Scan for the cell matching the given text and deliver its [X, Y] coordinate at center. 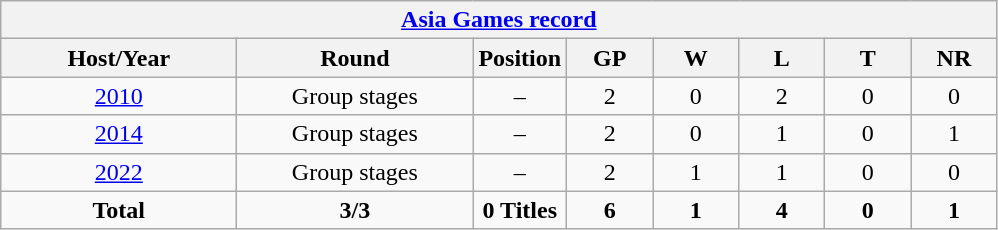
6 [610, 210]
Position [520, 58]
2010 [119, 96]
Total [119, 210]
L [782, 58]
Round [355, 58]
NR [954, 58]
2014 [119, 134]
GP [610, 58]
W [696, 58]
4 [782, 210]
Host/Year [119, 58]
Asia Games record [499, 20]
T [868, 58]
0 Titles [520, 210]
3/3 [355, 210]
2022 [119, 172]
